For the text-containing cell, return its midpoint in [x, y] coordinate format. 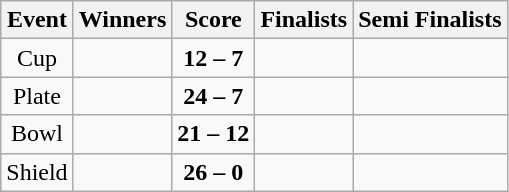
24 – 7 [214, 96]
12 – 7 [214, 58]
21 – 12 [214, 134]
Shield [37, 172]
Semi Finalists [430, 20]
Event [37, 20]
Bowl [37, 134]
Plate [37, 96]
26 – 0 [214, 172]
Winners [122, 20]
Cup [37, 58]
Score [214, 20]
Finalists [304, 20]
